Find where the given text appears and provide that cell's center as (x, y) coordinate. 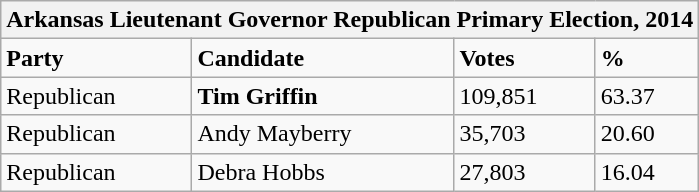
20.60 (646, 134)
% (646, 58)
27,803 (524, 172)
Tim Griffin (323, 96)
Party (96, 58)
Votes (524, 58)
35,703 (524, 134)
Arkansas Lieutenant Governor Republican Primary Election, 2014 (350, 20)
109,851 (524, 96)
Andy Mayberry (323, 134)
16.04 (646, 172)
63.37 (646, 96)
Debra Hobbs (323, 172)
Candidate (323, 58)
